From the cell containing the given text, extract its center point as (X, Y) coordinate. 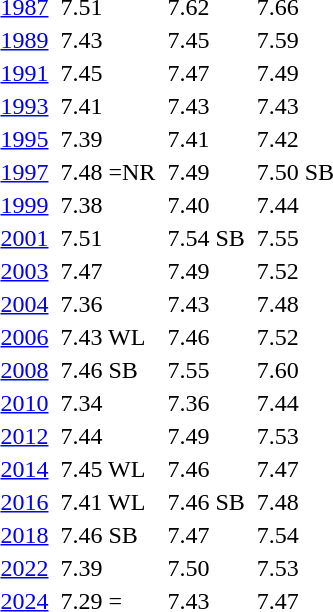
7.54 SB (206, 238)
7.50 (206, 568)
7.48 =NR (108, 172)
7.55 (206, 370)
7.34 (108, 403)
7.41 WL (108, 502)
7.43 WL (108, 337)
7.45 WL (108, 469)
7.38 (108, 205)
7.51 (108, 238)
7.44 (108, 436)
7.40 (206, 205)
